Search for the cell housing the specified text and yield its (x, y) center coordinate. 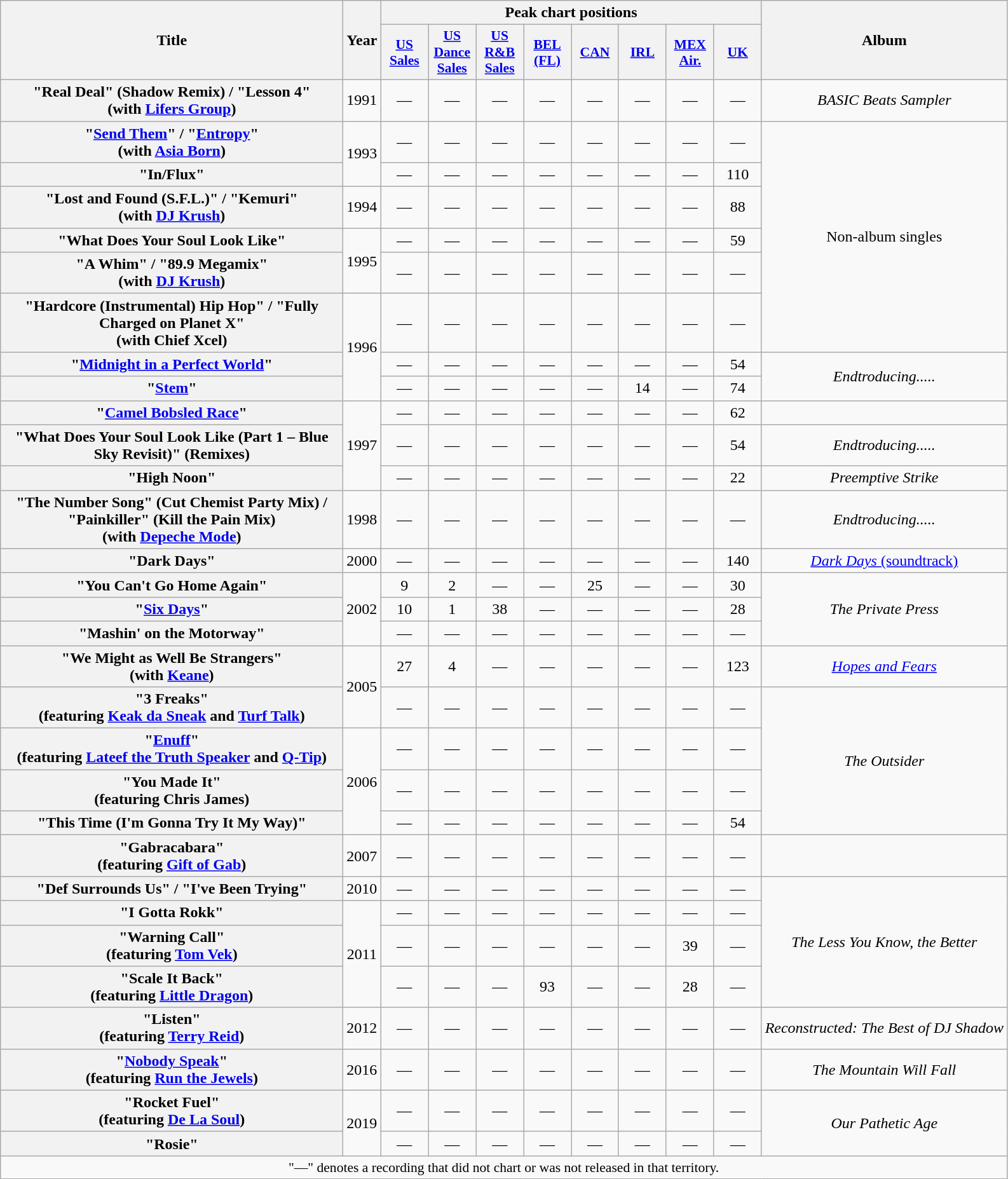
"Enuff"(featuring Lateef the Truth Speaker and Q-Tip) (172, 749)
"Gabracabara"(featuring Gift of Gab) (172, 855)
"This Time (I'm Gonna Try It My Way)" (172, 823)
USR&BSales (500, 52)
2012 (362, 1028)
The Mountain Will Fall (884, 1069)
"Real Deal" (Shadow Remix) / "Lesson 4"(with Lifers Group) (172, 100)
"Camel Bobsled Race" (172, 412)
"3 Freaks"(featuring Keak da Sneak and Turf Talk) (172, 708)
110 (737, 175)
"A Whim" / "89.9 Megamix"(with DJ Krush) (172, 273)
"High Noon" (172, 478)
"You Made It"(featuring Chris James) (172, 791)
"Stem" (172, 388)
1996 (362, 347)
"Scale It Back"(featuring Little Dragon) (172, 986)
"We Might as Well Be Strangers"(with Keane) (172, 666)
Peak chart positions (571, 13)
140 (737, 561)
"Def Surrounds Us" / "I've Been Trying" (172, 889)
2000 (362, 561)
25 (595, 585)
"Rosie" (172, 1143)
1997 (362, 445)
"The Number Song" (Cut Chemist Party Mix) / "Painkiller" (Kill the Pain Mix)(with Depeche Mode) (172, 519)
IRL (642, 52)
UK (737, 52)
74 (737, 388)
BEL(FL) (548, 52)
Non-album singles (884, 236)
"Mashin' on the Motorway" (172, 633)
"Midnight in a Perfect World" (172, 364)
The Less You Know, the Better (884, 942)
"Hardcore (Instrumental) Hip Hop" / "Fully Charged on Planet X"(with Chief Xcel) (172, 323)
2010 (362, 889)
123 (737, 666)
10 (404, 609)
1995 (362, 261)
93 (548, 986)
USDanceSales (453, 52)
"Rocket Fuel"(featuring De La Soul) (172, 1111)
USSales (404, 52)
88 (737, 207)
2005 (362, 687)
"Nobody Speak"(featuring Run the Jewels) (172, 1069)
2002 (362, 609)
27 (404, 666)
BASIC Beats Sampler (884, 100)
MEXAir. (690, 52)
Reconstructed: The Best of DJ Shadow (884, 1028)
"I Gotta Rokk" (172, 913)
"—" denotes a recording that did not chart or was not released in that territory. (504, 1167)
The Private Press (884, 609)
Year (362, 41)
1994 (362, 207)
"Listen"(featuring Terry Reid) (172, 1028)
22 (737, 478)
2019 (362, 1122)
1993 (362, 154)
CAN (595, 52)
38 (500, 609)
4 (453, 666)
14 (642, 388)
"Send Them" / "Entropy"(with Asia Born) (172, 141)
1998 (362, 519)
2016 (362, 1069)
"What Does Your Soul Look Like" (172, 240)
"You Can't Go Home Again" (172, 585)
39 (690, 946)
The Outsider (884, 761)
2011 (362, 954)
62 (737, 412)
"Six Days" (172, 609)
2 (453, 585)
"Lost and Found (S.F.L.)" / "Kemuri"(with DJ Krush) (172, 207)
"Dark Days" (172, 561)
"Warning Call"(featuring Tom Vek) (172, 946)
Dark Days (soundtrack) (884, 561)
1991 (362, 100)
59 (737, 240)
Album (884, 41)
Hopes and Fears (884, 666)
Our Pathetic Age (884, 1122)
Preemptive Strike (884, 478)
1 (453, 609)
9 (404, 585)
2006 (362, 782)
30 (737, 585)
Title (172, 41)
"In/Flux" (172, 175)
"What Does Your Soul Look Like (Part 1 – Blue Sky Revisit)" (Remixes) (172, 445)
2007 (362, 855)
